Return [X, Y] of the center of cell containing provided text 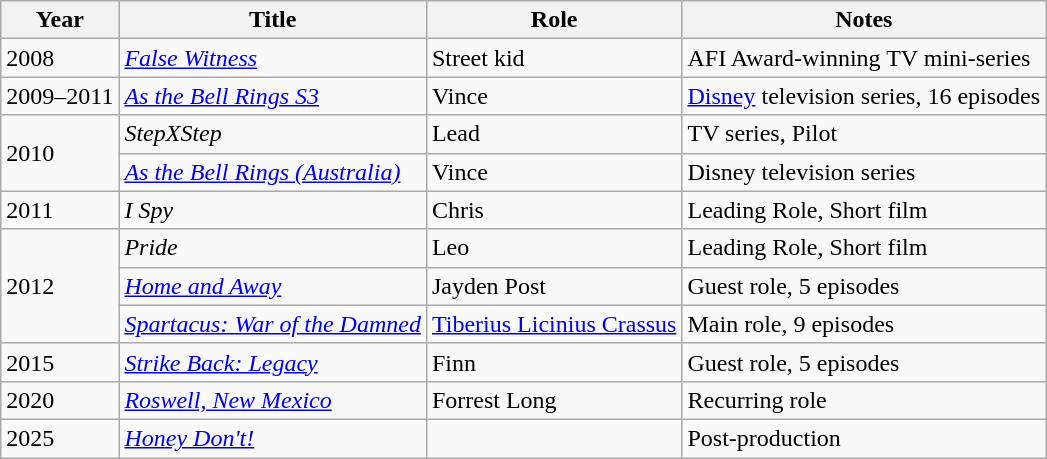
Disney television series [864, 172]
Notes [864, 20]
Honey Don't! [273, 438]
Pride [273, 248]
Post-production [864, 438]
2015 [60, 362]
2012 [60, 286]
Jayden Post [554, 286]
Spartacus: War of the Damned [273, 324]
Role [554, 20]
TV series, Pilot [864, 134]
Chris [554, 210]
False Witness [273, 58]
Disney television series, 16 episodes [864, 96]
2011 [60, 210]
Forrest Long [554, 400]
AFI Award-winning TV mini-series [864, 58]
Title [273, 20]
As the Bell Rings (Australia) [273, 172]
I Spy [273, 210]
Home and Away [273, 286]
Lead [554, 134]
2009–2011 [60, 96]
Roswell, New Mexico [273, 400]
Finn [554, 362]
2025 [60, 438]
Tiberius Licinius Crassus [554, 324]
Street kid [554, 58]
2020 [60, 400]
Strike Back: Legacy [273, 362]
As the Bell Rings S3 [273, 96]
StepXStep [273, 134]
Year [60, 20]
Leo [554, 248]
2008 [60, 58]
2010 [60, 153]
Main role, 9 episodes [864, 324]
Recurring role [864, 400]
